Scan for the cell matching the given text and deliver its [x, y] coordinate at center. 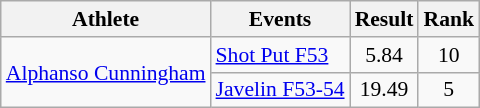
Result [384, 19]
10 [448, 55]
Javelin F53-54 [280, 90]
Rank [448, 19]
19.49 [384, 90]
Alphanso Cunningham [106, 72]
Shot Put F53 [280, 55]
5 [448, 90]
Athlete [106, 19]
5.84 [384, 55]
Events [280, 19]
